Output the (X, Y) coordinate of the center of the cell containing the given text.  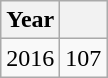
Year (30, 20)
2016 (30, 58)
107 (84, 58)
